Extract the (X, Y) coordinate from the center of the cell holding the provided text.  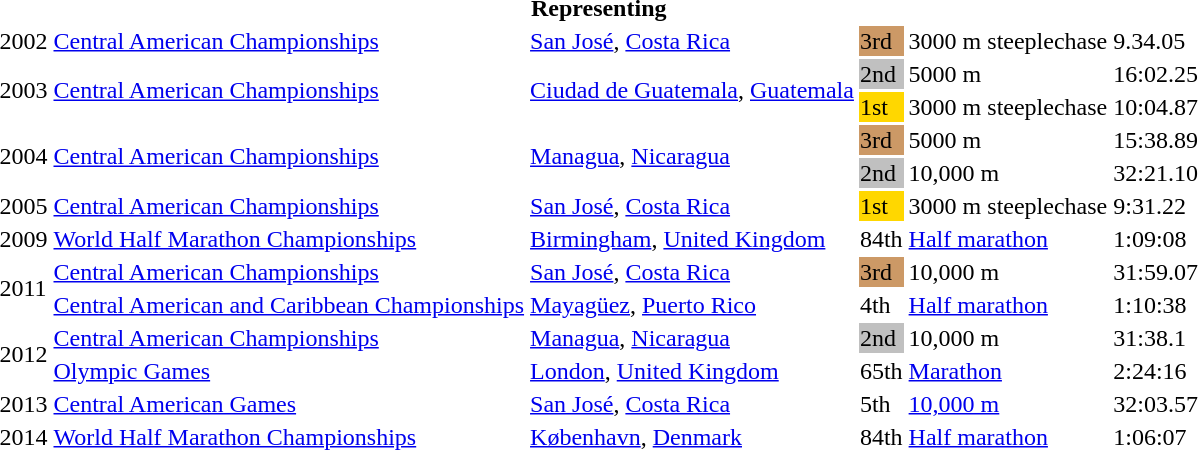
84th (881, 239)
London, United Kingdom (692, 371)
Birmingham, United Kingdom (692, 239)
Mayagüez, Puerto Rico (692, 305)
Central American and Caribbean Championships (289, 305)
World Half Marathon Championships (289, 239)
Marathon (1008, 371)
Central American Games (289, 404)
Ciudad de Guatemala, Guatemala (692, 90)
5th (881, 404)
4th (881, 305)
65th (881, 371)
Olympic Games (289, 371)
